Return [X, Y] of the center of cell containing provided text 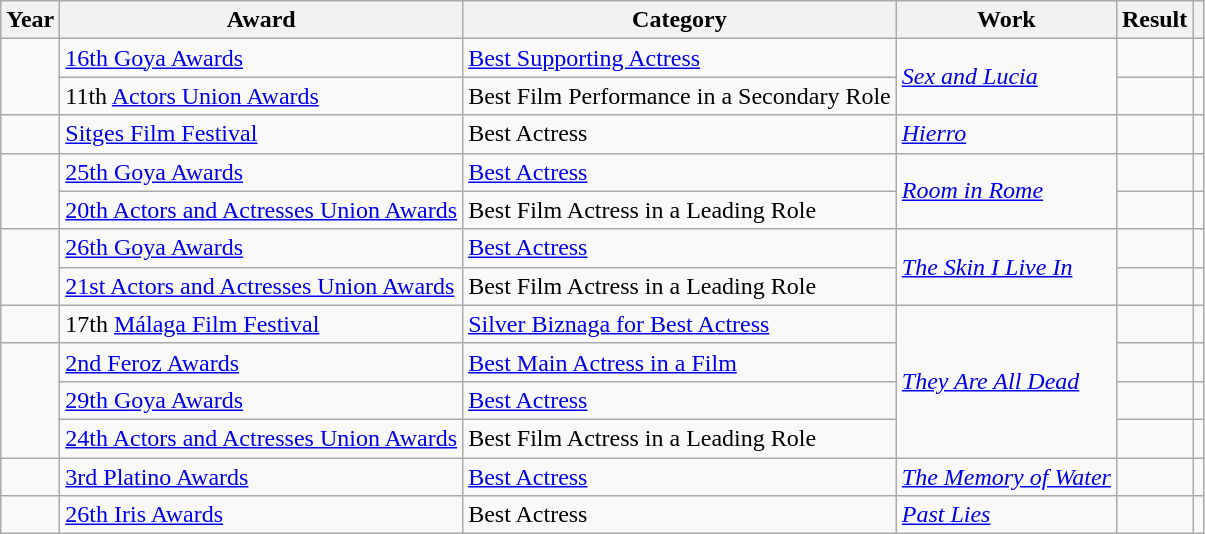
Silver Biznaga for Best Actress [680, 324]
16th Goya Awards [262, 58]
26th Iris Awards [262, 515]
Category [680, 20]
Best Film Performance in a Secondary Role [680, 96]
3rd Platino Awards [262, 477]
Past Lies [1006, 515]
26th Goya Awards [262, 248]
Best Supporting Actress [680, 58]
Hierro [1006, 134]
They Are All Dead [1006, 381]
Year [30, 20]
24th Actors and Actresses Union Awards [262, 438]
2nd Feroz Awards [262, 362]
The Memory of Water [1006, 477]
25th Goya Awards [262, 172]
Sitges Film Festival [262, 134]
29th Goya Awards [262, 400]
Best Main Actress in a Film [680, 362]
21st Actors and Actresses Union Awards [262, 286]
Work [1006, 20]
The Skin I Live In [1006, 267]
Result [1154, 20]
Room in Rome [1006, 191]
Sex and Lucia [1006, 77]
20th Actors and Actresses Union Awards [262, 210]
17th Málaga Film Festival [262, 324]
Award [262, 20]
11th Actors Union Awards [262, 96]
